Locate the cell with the specified text and output its (x, y) center coordinate. 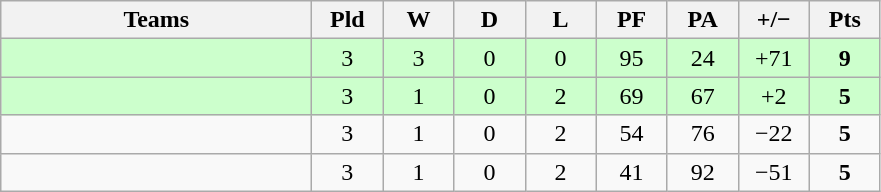
76 (702, 134)
Teams (156, 20)
+/− (774, 20)
W (418, 20)
24 (702, 58)
95 (632, 58)
−22 (774, 134)
92 (702, 172)
L (560, 20)
69 (632, 96)
+71 (774, 58)
+2 (774, 96)
D (490, 20)
Pld (348, 20)
−51 (774, 172)
Pts (844, 20)
54 (632, 134)
PA (702, 20)
PF (632, 20)
67 (702, 96)
9 (844, 58)
41 (632, 172)
